Capture the cell that displays the provided text and extract its (X, Y) central coordinate. 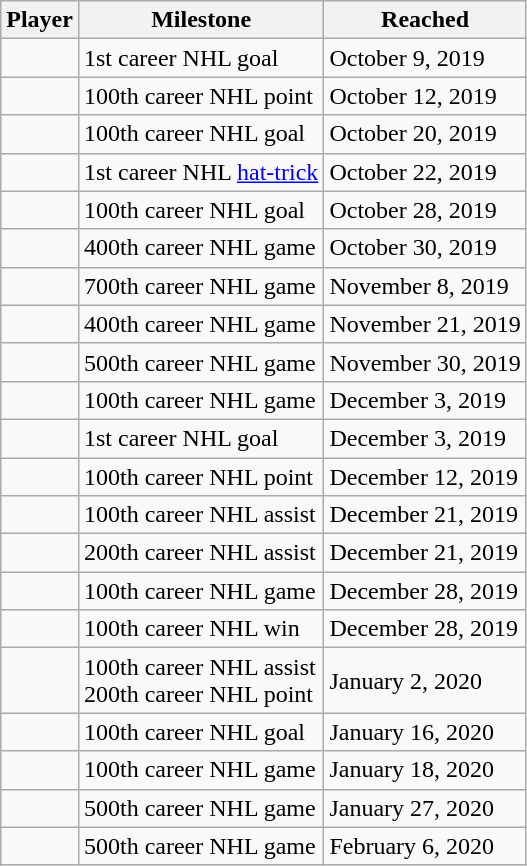
January 16, 2020 (425, 732)
October 30, 2019 (425, 248)
Reached (425, 20)
100th career NHL assist200th career NHL point (200, 680)
100th career NHL win (200, 629)
Milestone (200, 20)
1st career NHL hat-trick (200, 172)
November 30, 2019 (425, 362)
October 22, 2019 (425, 172)
January 18, 2020 (425, 770)
February 6, 2020 (425, 846)
October 12, 2019 (425, 96)
October 9, 2019 (425, 58)
200th career NHL assist (200, 553)
100th career NHL assist (200, 515)
December 12, 2019 (425, 477)
January 2, 2020 (425, 680)
January 27, 2020 (425, 808)
November 21, 2019 (425, 324)
October 20, 2019 (425, 134)
Player (40, 20)
November 8, 2019 (425, 286)
700th career NHL game (200, 286)
October 28, 2019 (425, 210)
